Pinpoint the cell where the given text exists, returning its [X, Y] midpoint coordinate. 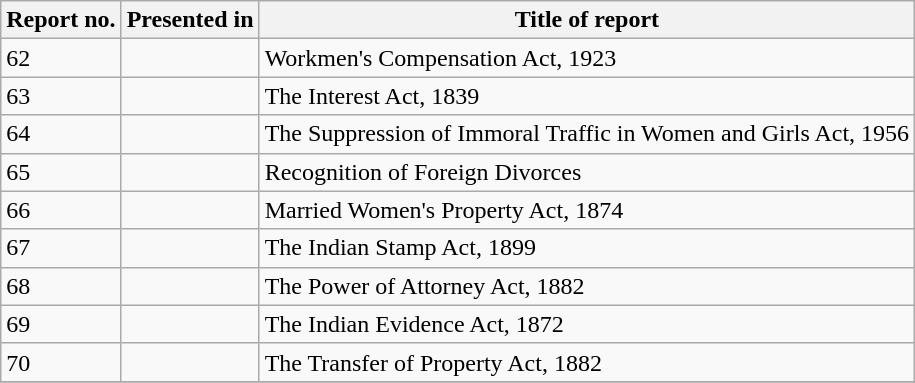
66 [61, 210]
Married Women's Property Act, 1874 [587, 210]
69 [61, 324]
The Indian Evidence Act, 1872 [587, 324]
The Transfer of Property Act, 1882 [587, 362]
The Interest Act, 1839 [587, 96]
Recognition of Foreign Divorces [587, 172]
62 [61, 58]
67 [61, 248]
Title of report [587, 20]
64 [61, 134]
63 [61, 96]
The Indian Stamp Act, 1899 [587, 248]
The Power of Attorney Act, 1882 [587, 286]
Report no. [61, 20]
Workmen's Compensation Act, 1923 [587, 58]
70 [61, 362]
Presented in [190, 20]
The Suppression of Immoral Traffic in Women and Girls Act, 1956 [587, 134]
68 [61, 286]
65 [61, 172]
